Output the [X, Y] coordinate of the center of the cell containing the given text.  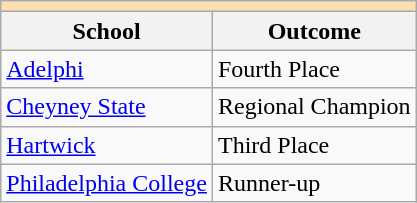
Fourth Place [314, 69]
Outcome [314, 31]
School [107, 31]
Runner-up [314, 183]
Regional Champion [314, 107]
Hartwick [107, 145]
Third Place [314, 145]
Philadelphia College [107, 183]
Cheyney State [107, 107]
Adelphi [107, 69]
